Detect which cell encompasses the target text, then output its [x, y] center coordinate. 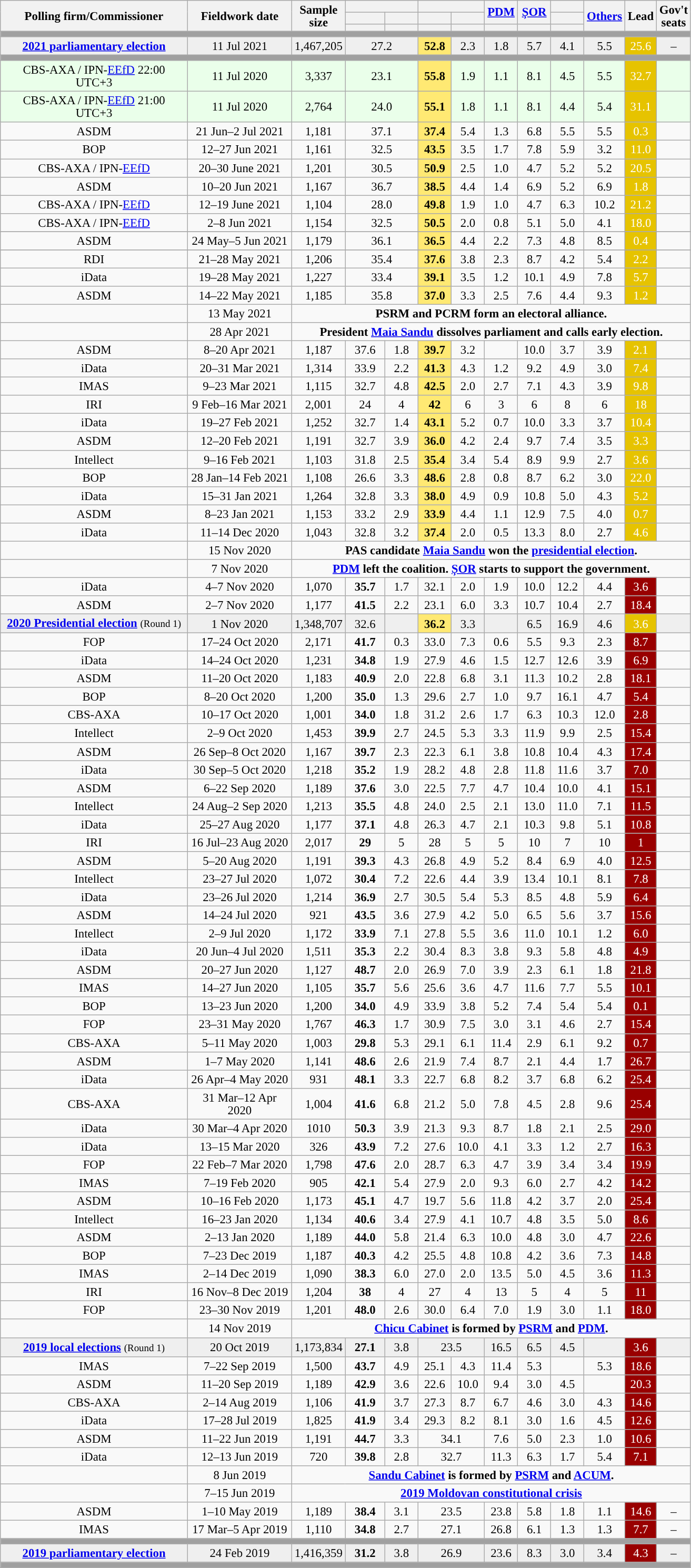
1,204 [318, 1292]
11–20 Oct 2020 [239, 679]
Lead [640, 16]
19–27 Feb 2021 [239, 423]
40.6 [365, 1219]
15 Nov 2020 [239, 551]
21.8 [640, 970]
1,110 [318, 1530]
21–28 May 2021 [239, 259]
21 Jun–2 Jul 2021 [239, 132]
23.6 [501, 1554]
1010 [318, 1128]
0.1 [640, 1006]
12–19 June 2021 [239, 204]
1,767 [318, 1024]
1,103 [318, 459]
1.6 [567, 1420]
1,467,205 [318, 46]
1,214 [318, 897]
32.6 [365, 624]
8.4 [535, 861]
41.7 [365, 642]
23–30 Nov 2019 [239, 1311]
9.6 [605, 1103]
35.8 [382, 296]
1,264 [318, 496]
7 [567, 842]
921 [318, 916]
12–20 Feb 2021 [239, 441]
23–31 May 2020 [239, 1024]
8 [567, 404]
7–15 Jun 2019 [239, 1493]
27.6 [435, 1146]
5–11 May 2020 [239, 1043]
15–31 Jan 2021 [239, 496]
40.9 [365, 679]
2,017 [318, 842]
43.7 [365, 1365]
30.9 [435, 1024]
24 Aug–2 Sep 2020 [239, 806]
11–20 Sep 2019 [239, 1384]
2–13 Jan 2020 [239, 1238]
22.0 [640, 478]
3,337 [318, 76]
33.0 [435, 642]
42.9 [365, 1384]
16 Jul–23 Aug 2020 [239, 842]
29.6 [435, 697]
11–14 Dec 2020 [239, 533]
19.7 [435, 1201]
1,231 [318, 660]
2,001 [318, 404]
1,173,834 [318, 1347]
31.8 [365, 459]
2,764 [318, 107]
1–7 May 2020 [239, 1061]
0.9 [501, 496]
25.5 [435, 1256]
28.0 [382, 204]
24.5 [435, 734]
1,314 [318, 368]
27 [435, 1292]
27.0 [435, 1274]
41.6 [365, 1103]
1,213 [318, 806]
20–30 June 2021 [239, 168]
326 [318, 1146]
ȘOR [535, 13]
36.9 [365, 897]
12–27 Jun 2021 [239, 149]
41.5 [365, 605]
PDM left the coalition. ȘOR starts to support the government. [491, 568]
7–22 Sep 2019 [239, 1365]
44.0 [365, 1238]
2–9 Jul 2020 [239, 934]
16.1 [567, 697]
2019 local elections (Round 1) [94, 1347]
13.5 [501, 1274]
2,171 [318, 642]
40.3 [365, 1256]
1,154 [318, 222]
14–24 Oct 2020 [239, 660]
32.1 [435, 586]
23–27 Jul 2020 [239, 879]
1,206 [318, 259]
11 Jul 2021 [239, 46]
1,416,359 [318, 1554]
12.0 [605, 715]
30 Mar–4 Apr 2020 [239, 1128]
21.4 [435, 1238]
19.9 [640, 1164]
30 Sep–5 Oct 2020 [239, 770]
43.9 [365, 1146]
12.2 [567, 586]
12.9 [535, 514]
1,500 [318, 1365]
33.4 [382, 277]
20.3 [640, 1384]
22.3 [435, 752]
14–22 May 2021 [239, 296]
931 [318, 1079]
1,043 [318, 533]
20–27 Jun 2020 [239, 970]
50.9 [435, 168]
8–20 Apr 2021 [239, 351]
2020 Presidential election (Round 1) [94, 624]
11–22 Jun 2019 [239, 1439]
47.6 [365, 1164]
3 [501, 404]
21.3 [435, 1128]
President Maia Sandu dissolves parliament and calls early election. [491, 332]
1,072 [318, 879]
16.3 [640, 1146]
2021 parliamentary election [94, 46]
1,183 [318, 679]
1,115 [318, 386]
2–14 Aug 2019 [239, 1402]
16 Nov–8 Dec 2019 [239, 1292]
PSRM and PCRM form an electoral alliance. [491, 314]
1,798 [318, 1164]
36.2 [435, 624]
41.3 [435, 368]
1,185 [318, 296]
1,227 [318, 277]
1,172 [318, 934]
26.3 [435, 824]
6.7 [501, 1402]
31.1 [640, 107]
29.3 [435, 1420]
29.8 [365, 1043]
4–7 Nov 2020 [239, 586]
7 Nov 2020 [239, 568]
14.8 [640, 1256]
17 Mar–5 Apr 2019 [239, 1530]
26.6 [365, 478]
0.6 [501, 642]
2–8 Jun 2021 [239, 222]
42.5 [435, 386]
18.6 [640, 1365]
18.1 [640, 679]
11.9 [535, 734]
17.4 [640, 752]
35.2 [365, 770]
20 Oct 2019 [239, 1347]
30.0 [435, 1311]
11 [640, 1292]
Others [605, 16]
1,127 [318, 970]
22 Feb–7 Mar 2020 [239, 1164]
38.4 [365, 1512]
0.5 [501, 533]
42 [435, 404]
1,179 [318, 241]
38.5 [435, 186]
38.0 [435, 496]
26.7 [640, 1061]
55.1 [435, 107]
18 [640, 404]
10–17 Oct 2020 [239, 715]
48.1 [365, 1079]
2–9 Oct 2020 [239, 734]
RDI [94, 259]
2019 Moldovan constitutional crisis [491, 1493]
33.2 [365, 514]
8.9 [535, 459]
905 [318, 1183]
1.5 [501, 660]
1,348,707 [318, 624]
24 Feb 2019 [239, 1554]
1,108 [318, 478]
29.1 [435, 1043]
Polling firm/Commissioner [94, 16]
38 [365, 1292]
PDM [501, 13]
1,003 [318, 1043]
19–28 May 2021 [239, 277]
29 [365, 842]
43.1 [435, 423]
720 [318, 1457]
1,090 [318, 1274]
PAS candidate Maia Sandu won the presidential election. [491, 551]
12.5 [640, 861]
11.5 [640, 806]
18.4 [640, 605]
36.1 [382, 241]
1,004 [318, 1103]
28 [435, 842]
0.4 [640, 241]
24 May–5 Jun 2021 [239, 241]
46.3 [365, 1024]
1 [640, 842]
8.0 [567, 533]
50.5 [435, 222]
1 Nov 2020 [239, 624]
55.8 [435, 76]
49.8 [435, 204]
37.0 [435, 296]
26 Sep–8 Oct 2020 [239, 752]
8 Jun 2019 [239, 1475]
20 Jun–4 Jul 2020 [239, 952]
39.8 [365, 1457]
39.9 [365, 734]
1,218 [318, 770]
1,181 [318, 132]
36.5 [435, 241]
CBS-AXA / IPN-EEfD 21:00 UTC+3 [94, 107]
14 Nov 2019 [239, 1329]
13.0 [535, 806]
2–14 Dec 2019 [239, 1274]
39.1 [435, 277]
13–15 Mar 2020 [239, 1146]
14–27 Jun 2020 [239, 988]
Chicu Cabinet is formed by PSRM and PDM. [491, 1329]
35.5 [365, 806]
26 Apr–4 May 2020 [239, 1079]
1–10 May 2019 [239, 1512]
50.3 [365, 1128]
27.3 [435, 1402]
9–16 Feb 2021 [239, 459]
52.8 [435, 46]
7–19 Feb 2020 [239, 1183]
6–22 Sep 2020 [239, 787]
1,001 [318, 715]
39.3 [365, 861]
8–20 Oct 2020 [239, 697]
1,134 [318, 1219]
27.8 [435, 934]
31 Mar–12 Apr 2020 [239, 1103]
10–16 Feb 2020 [239, 1201]
28.7 [435, 1164]
12–13 Jun 2019 [239, 1457]
20–31 Mar 2021 [239, 368]
22.5 [435, 787]
16.5 [501, 1347]
1,106 [318, 1402]
34.1 [451, 1439]
10.6 [640, 1439]
13.3 [535, 533]
1,825 [318, 1420]
1,141 [318, 1061]
45.1 [365, 1201]
1,105 [318, 988]
22.7 [435, 1079]
13 [501, 1292]
20.5 [640, 168]
1,153 [318, 514]
2–7 Nov 2020 [239, 605]
36.7 [382, 186]
13 May 2021 [239, 314]
2019 parliamentary election [94, 1554]
28 Apr 2021 [239, 332]
48.0 [365, 1311]
12.7 [535, 660]
44.7 [365, 1439]
2.4 [501, 441]
1,173 [318, 1201]
Gov'tseats [674, 16]
16.9 [567, 624]
28.2 [435, 770]
9 Feb–16 Mar 2021 [239, 404]
Sample size [318, 16]
1,161 [318, 149]
25–27 Aug 2020 [239, 824]
9–23 Mar 2021 [239, 386]
28 Jan–14 Feb 2021 [239, 478]
15.6 [640, 916]
13–23 Jun 2020 [239, 1006]
22.8 [435, 679]
24 [365, 404]
9.4 [501, 1384]
13.4 [535, 879]
17–28 Jul 2019 [239, 1420]
36.0 [435, 441]
27.2 [382, 46]
8–23 Jan 2021 [239, 514]
1,104 [318, 204]
8.6 [640, 1219]
35.0 [365, 697]
35.3 [365, 952]
10–20 Jun 2021 [239, 186]
CBS-AXA / IPN-EEfD 22:00 UTC+3 [94, 76]
42.1 [365, 1183]
25.1 [435, 1365]
17–24 Oct 2020 [239, 642]
5–20 Aug 2020 [239, 861]
38.3 [365, 1274]
1,453 [318, 734]
15.1 [640, 787]
14.2 [640, 1183]
7–23 Dec 2019 [239, 1256]
1,511 [318, 952]
1,252 [318, 423]
23.8 [501, 1512]
21.9 [435, 1061]
48.7 [365, 970]
1,070 [318, 586]
14–24 Jul 2020 [239, 916]
Fieldwork date [239, 16]
16–23 Jan 2020 [239, 1219]
29.0 [640, 1128]
23–26 Jul 2020 [239, 897]
Sandu Cabinet is formed by PSRM and ACUM. [491, 1475]
